Provide the [x, y] coordinate of the cell's center where the given text is located.  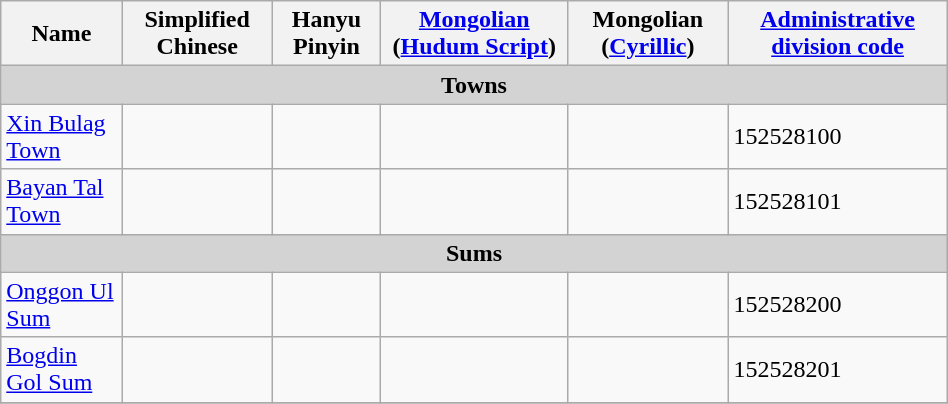
Bayan Tal Town [62, 202]
Hanyu Pinyin [326, 34]
Simplified Chinese [197, 34]
152528200 [838, 304]
Name [62, 34]
152528201 [838, 370]
152528101 [838, 202]
Mongolian (Cyrillic) [648, 34]
Sums [474, 253]
Xin Bulag Town [62, 136]
Mongolian (Hudum Script) [474, 34]
152528100 [838, 136]
Administrative division code [838, 34]
Towns [474, 85]
Onggon Ul Sum [62, 304]
Bogdin Gol Sum [62, 370]
